Return [X, Y] of the center of cell containing provided text 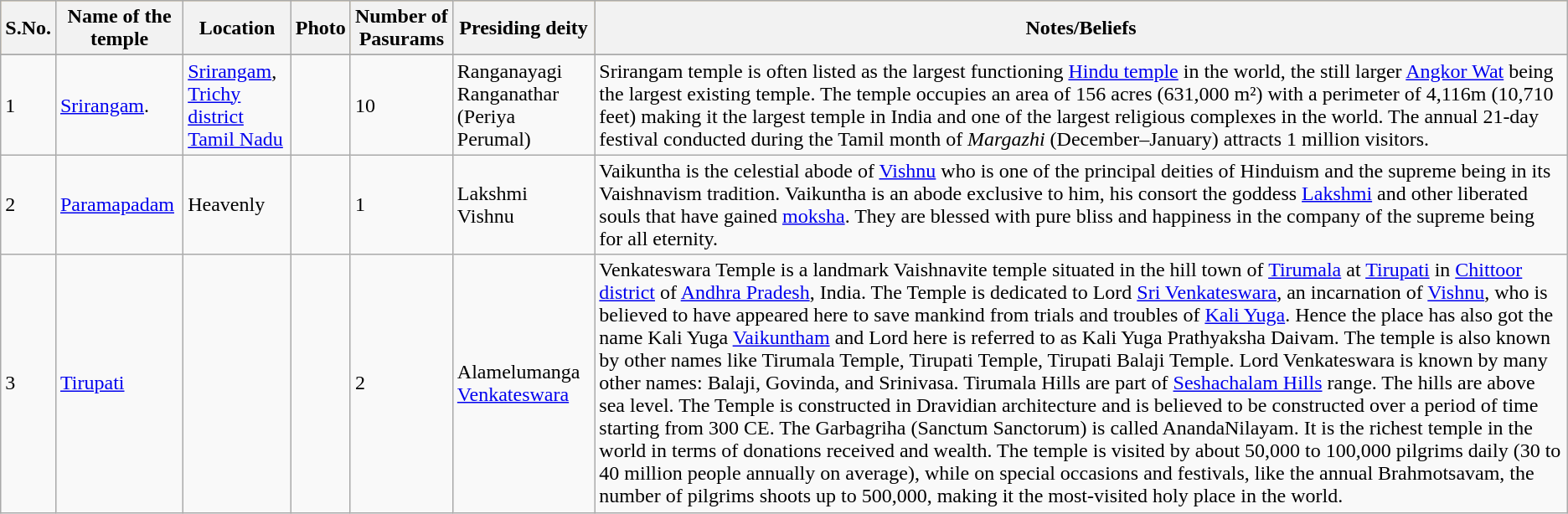
S.No. [28, 28]
10 [401, 105]
Presiding deity [523, 28]
Name of the temple [119, 28]
Number of Pasurams [401, 28]
Tirupati [119, 383]
Srirangam, Trichy districtTamil Nadu [238, 105]
3 [28, 383]
Location [238, 28]
Paramapadam [119, 204]
LakshmiVishnu [523, 204]
AlamelumangaVenkateswara [523, 383]
Ranganayagi Ranganathar (Periya Perumal) [523, 105]
Photo [320, 28]
Notes/Beliefs [1081, 28]
Heavenly [238, 204]
Srirangam. [119, 105]
